Find where the given text appears and provide that cell's center as [x, y] coordinate. 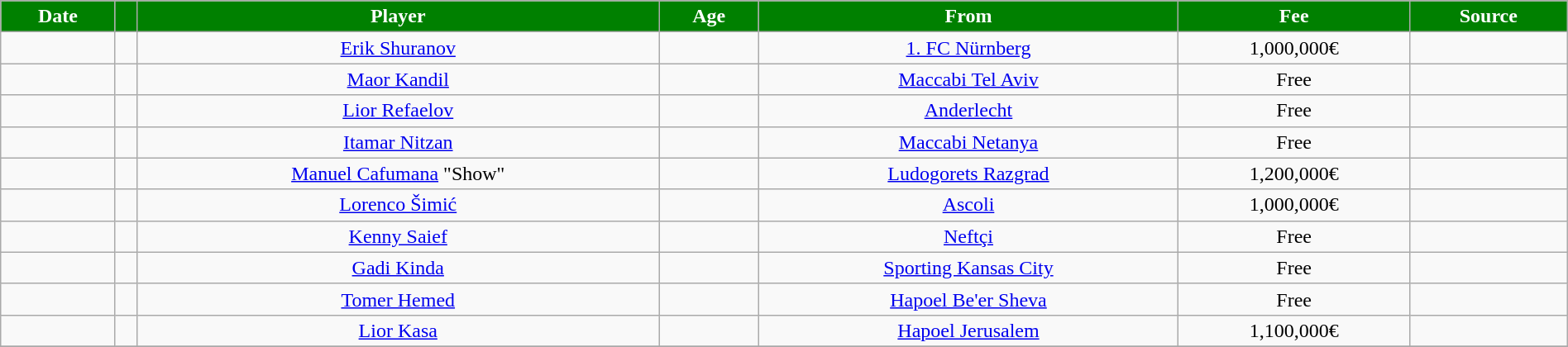
Kenny Saief [398, 236]
Ascoli [968, 205]
Age [709, 17]
Hapoel Jerusalem [968, 330]
Tomer Hemed [398, 299]
Hapoel Be'er Sheva [968, 299]
Itamar Nitzan [398, 142]
1. FC Nürnberg [968, 48]
Maccabi Tel Aviv [968, 79]
Date [58, 17]
Lior Kasa [398, 330]
Source [1489, 17]
Maor Kandil [398, 79]
Sporting Kansas City [968, 268]
1,200,000€ [1293, 173]
Manuel Cafumana "Show" [398, 173]
Maccabi Netanya [968, 142]
Fee [1293, 17]
Ludogorets Razgrad [968, 173]
Erik Shuranov [398, 48]
Gadi Kinda [398, 268]
From [968, 17]
Lior Refaelov [398, 111]
Anderlecht [968, 111]
Player [398, 17]
Lorenco Šimić [398, 205]
Neftçi [968, 236]
1,100,000€ [1293, 330]
